Locate the cell with the specified text and output its [X, Y] center coordinate. 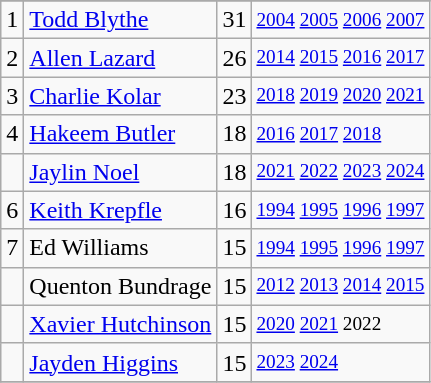
Keith Krepfle [120, 210]
Charlie Kolar [120, 96]
2016 2017 2018 [340, 134]
Jaylin Noel [120, 172]
Xavier Hutchinson [120, 324]
Jayden Higgins [120, 362]
16 [234, 210]
2020 2021 2022 [340, 324]
2023 2024 [340, 362]
4 [12, 134]
Allen Lazard [120, 58]
2012 2013 2014 2015 [340, 286]
Hakeem Butler [120, 134]
Ed Williams [120, 248]
2 [12, 58]
26 [234, 58]
3 [12, 96]
Quenton Bundrage [120, 286]
31 [234, 20]
7 [12, 248]
2018 2019 2020 2021 [340, 96]
23 [234, 96]
6 [12, 210]
1 [12, 20]
2004 2005 2006 2007 [340, 20]
Todd Blythe [120, 20]
2014 2015 2016 2017 [340, 58]
2021 2022 2023 2024 [340, 172]
